For the text-containing cell, return its midpoint in (x, y) coordinate format. 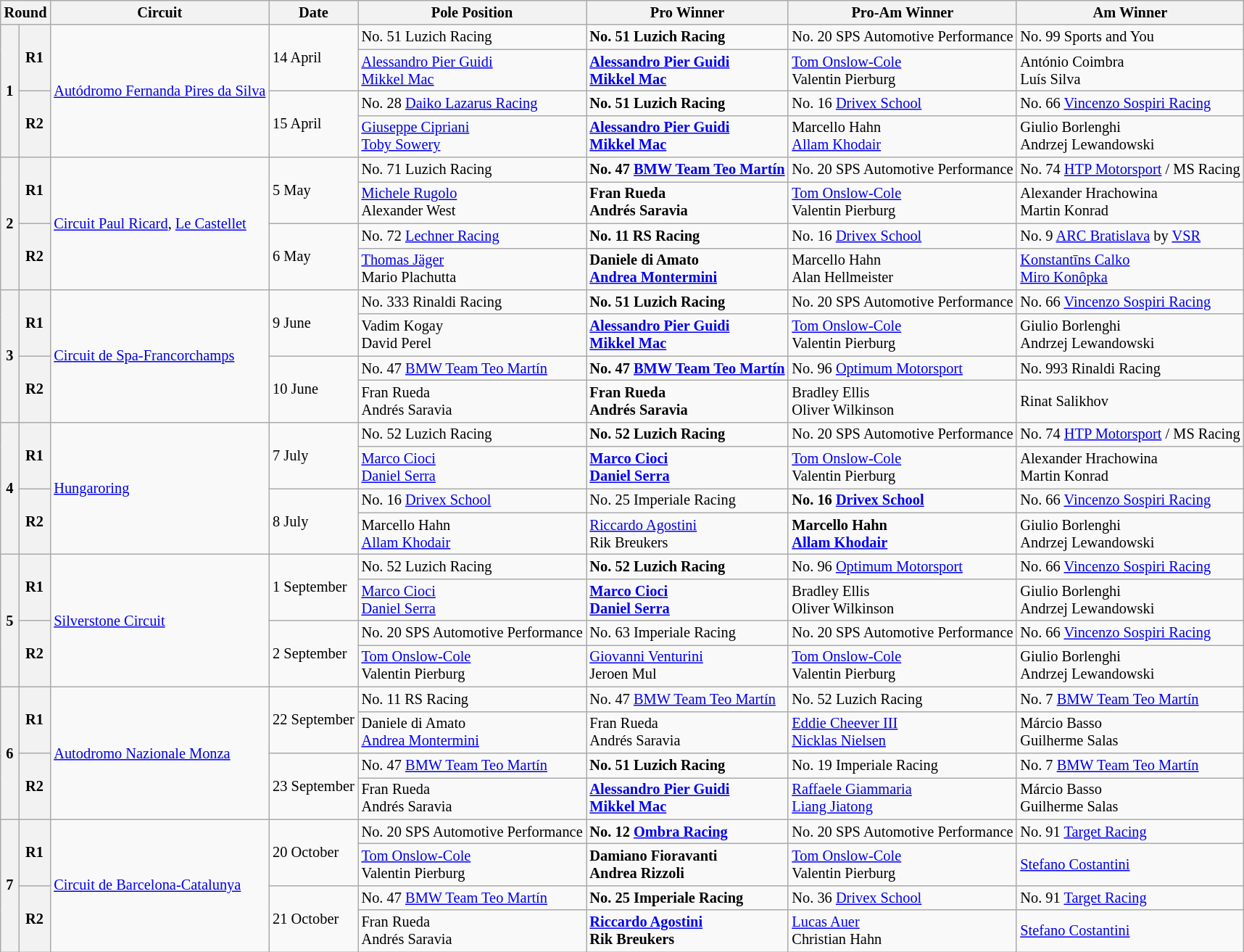
3 (10, 355)
7 July (313, 455)
Am Winner (1129, 12)
Vadim Kogay David Perel (473, 335)
9 June (313, 322)
Michele Rugolo Alexander West (473, 202)
Thomas Jäger Mario Plachutta (473, 269)
Damiano Fioravanti Andrea Rizzoli (687, 864)
No. 72 Lechner Racing (473, 236)
Round (26, 12)
No. 9 ARC Bratislava by VSR (1129, 236)
Date (313, 12)
10 June (313, 389)
Silverstone Circuit (159, 621)
Giuseppe Cipriani Toby Sowery (473, 136)
Circuit de Spa-Francorchamps (159, 355)
Giovanni Venturini Jeroen Mul (687, 666)
6 May (313, 257)
Lucas Auer Christian Hahn (902, 931)
António Coimbra Luís Silva (1129, 70)
23 September (313, 786)
6 (10, 753)
Circuit (159, 12)
22 September (313, 719)
Eddie Cheever III Nicklas Nielsen (902, 732)
Hungaroring (159, 489)
15 April (313, 123)
No. 36 Drivex School (902, 898)
2 September (313, 654)
No. 19 Imperiale Racing (902, 765)
2 (10, 223)
No. 99 Sports and You (1129, 37)
Pro Winner (687, 12)
Circuit de Barcelona-Catalunya (159, 886)
Circuit Paul Ricard, Le Castellet (159, 223)
5 (10, 621)
No. 333 Rinaldi Racing (473, 302)
Raffaele Giammaria Liang Jiatong (902, 798)
Pro-Am Winner (902, 12)
5 May (313, 190)
14 April (313, 58)
1 September (313, 587)
No. 993 Rinaldi Racing (1129, 368)
4 (10, 489)
No. 71 Luzich Racing (473, 170)
No. 12 Ombra Racing (687, 832)
No. 63 Imperiale Racing (687, 633)
Marcello Hahn Alan Hellmeister (902, 269)
No. 28 Daiko Lazarus Racing (473, 103)
Autódromo Fernanda Pires da Silva (159, 91)
Pole Position (473, 12)
8 July (313, 521)
21 October (313, 918)
Autodromo Nazionale Monza (159, 753)
1 (10, 91)
Rinat Salikhov (1129, 401)
20 October (313, 853)
7 (10, 886)
Konstantīns Calko Miro Konôpka (1129, 269)
